Identify which cell holds the provided text, then report its (x, y) central coordinate. 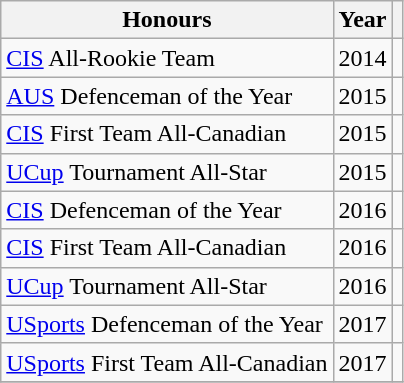
Year (362, 20)
USports Defenceman of the Year (167, 324)
AUS Defenceman of the Year (167, 96)
USports First Team All-Canadian (167, 362)
CIS All-Rookie Team (167, 58)
2014 (362, 58)
Honours (167, 20)
CIS Defenceman of the Year (167, 210)
